Identify which cell holds the provided text, then report its [X, Y] central coordinate. 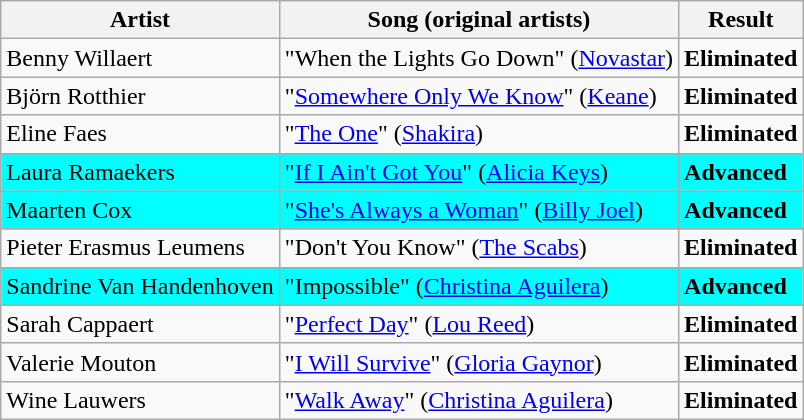
"I Will Survive" (Gloria Gaynor) [478, 362]
Sarah Cappaert [140, 324]
Valerie Mouton [140, 362]
Artist [140, 20]
Maarten Cox [140, 210]
"When the Lights Go Down" (Novastar) [478, 58]
Wine Lauwers [140, 400]
Result [741, 20]
Benny Willaert [140, 58]
"Perfect Day" (Lou Reed) [478, 324]
"She's Always a Woman" (Billy Joel) [478, 210]
Eline Faes [140, 134]
Laura Ramaekers [140, 172]
"Impossible" (Christina Aguilera) [478, 286]
Pieter Erasmus Leumens [140, 248]
"The One" (Shakira) [478, 134]
"Don't You Know" (The Scabs) [478, 248]
"Somewhere Only We Know" (Keane) [478, 96]
Song (original artists) [478, 20]
"Walk Away" (Christina Aguilera) [478, 400]
Sandrine Van Handenhoven [140, 286]
Björn Rotthier [140, 96]
"If I Ain't Got You" (Alicia Keys) [478, 172]
